Detect which cell encompasses the target text, then output its (x, y) center coordinate. 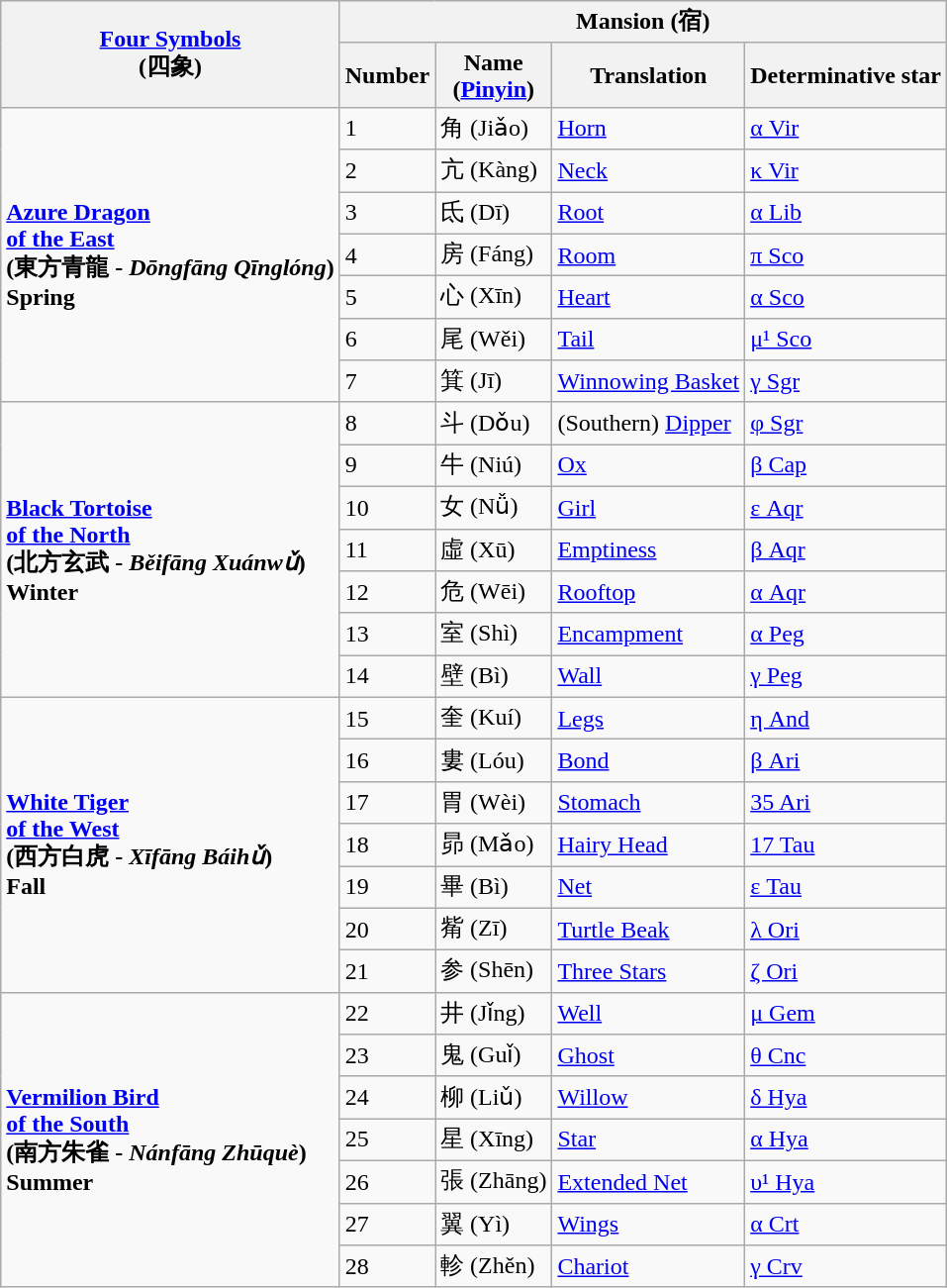
White Tigerof the West(西方白虎 - Xīfāng Báihǔ)Fall (170, 844)
Mansion (宿) (643, 22)
β Ari (846, 760)
危 (Wēi) (494, 592)
Rooftop (649, 592)
19 (387, 887)
λ Ori (846, 929)
28 (387, 1267)
Four Symbols(四象) (170, 54)
氐 (Dī) (494, 214)
奎 (Kuí) (494, 719)
11 (387, 550)
π Sco (846, 255)
25 (387, 1140)
α Lib (846, 214)
γ Sgr (846, 382)
井 (Jǐng) (494, 1014)
觜 (Zī) (494, 929)
女 (Nǚ) (494, 507)
Azure Dragonof the East(東方青龍 - Dōngfāng Qīnglóng)Spring (170, 254)
35 Ari (846, 802)
7 (387, 382)
3 (387, 214)
箕 (Jī) (494, 382)
鬼 (Guǐ) (494, 1055)
亢 (Kàng) (494, 170)
Number (387, 75)
Star (649, 1140)
Room (649, 255)
Horn (649, 129)
26 (387, 1182)
牛 (Niú) (494, 465)
張 (Zhāng) (494, 1182)
星 (Xīng) (494, 1140)
17 Tau (846, 845)
5 (387, 297)
α Crt (846, 1224)
Well (649, 1014)
α Peg (846, 634)
8 (387, 424)
η And (846, 719)
γ Crv (846, 1267)
Chariot (649, 1267)
υ¹ Hya (846, 1182)
γ Peg (846, 677)
Wall (649, 677)
ε Aqr (846, 507)
斗 (Dǒu) (494, 424)
Ox (649, 465)
κ Vir (846, 170)
22 (387, 1014)
14 (387, 677)
18 (387, 845)
Stomach (649, 802)
房 (Fáng) (494, 255)
Black Tortoiseof the North(北方玄武 - Běifāng Xuánwǔ)Winter (170, 549)
Emptiness (649, 550)
α Vir (846, 129)
柳 (Liǔ) (494, 1097)
α Aqr (846, 592)
φ Sgr (846, 424)
21 (387, 972)
軫 (Zhěn) (494, 1267)
Legs (649, 719)
ζ Ori (846, 972)
α Sco (846, 297)
4 (387, 255)
Wings (649, 1224)
13 (387, 634)
β Cap (846, 465)
壁 (Bì) (494, 677)
翼 (Yì) (494, 1224)
Heart (649, 297)
Extended Net (649, 1182)
6 (387, 339)
Determinative star (846, 75)
15 (387, 719)
角 (Jiǎo) (494, 129)
Girl (649, 507)
Three Stars (649, 972)
尾 (Wěi) (494, 339)
20 (387, 929)
昴 (Mǎo) (494, 845)
24 (387, 1097)
Encampment (649, 634)
Net (649, 887)
Neck (649, 170)
参 (Shēn) (494, 972)
Vermilion Birdof the South(南方朱雀 - Nánfāng Zhūquè)Summer (170, 1139)
27 (387, 1224)
17 (387, 802)
2 (387, 170)
心 (Xīn) (494, 297)
Translation (649, 75)
(Southern) Dipper (649, 424)
室 (Shì) (494, 634)
Ghost (649, 1055)
婁 (Lóu) (494, 760)
Winnowing Basket (649, 382)
9 (387, 465)
16 (387, 760)
α Hya (846, 1140)
μ Gem (846, 1014)
Tail (649, 339)
β Aqr (846, 550)
虛 (Xū) (494, 550)
θ Cnc (846, 1055)
23 (387, 1055)
ε Tau (846, 887)
Hairy Head (649, 845)
μ¹ Sco (846, 339)
Bond (649, 760)
10 (387, 507)
畢 (Bì) (494, 887)
12 (387, 592)
Root (649, 214)
1 (387, 129)
Name(Pinyin) (494, 75)
胃 (Wèi) (494, 802)
Willow (649, 1097)
δ Hya (846, 1097)
Turtle Beak (649, 929)
